From the cell containing the given text, extract its center point as [x, y] coordinate. 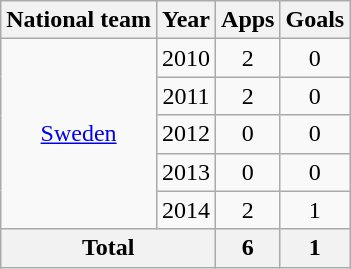
6 [248, 248]
Sweden [79, 134]
Total [108, 248]
2013 [186, 172]
Goals [315, 20]
2010 [186, 58]
National team [79, 20]
2014 [186, 210]
Year [186, 20]
2012 [186, 134]
2011 [186, 96]
Apps [248, 20]
